Search for the cell housing the specified text and yield its [x, y] center coordinate. 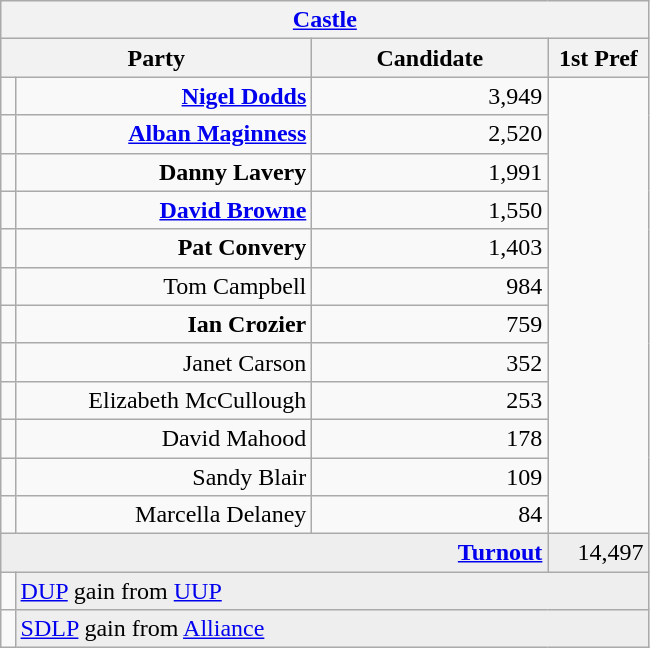
Marcella Delaney [164, 515]
Candidate [430, 58]
14,497 [598, 553]
SDLP gain from Alliance [332, 629]
Sandy Blair [164, 477]
84 [430, 515]
984 [430, 286]
Pat Convery [164, 248]
178 [430, 438]
Turnout [274, 553]
1,550 [430, 210]
1st Pref [598, 58]
Castle [325, 20]
Nigel Dodds [164, 96]
David Browne [164, 210]
253 [430, 400]
Alban Maginness [164, 134]
1,991 [430, 172]
759 [430, 324]
Janet Carson [164, 362]
David Mahood [164, 438]
2,520 [430, 134]
352 [430, 362]
Party [156, 58]
Danny Lavery [164, 172]
1,403 [430, 248]
Tom Campbell [164, 286]
109 [430, 477]
3,949 [430, 96]
DUP gain from UUP [332, 591]
Ian Crozier [164, 324]
Elizabeth McCullough [164, 400]
